Extract the (x, y) coordinate from the center of the cell holding the provided text.  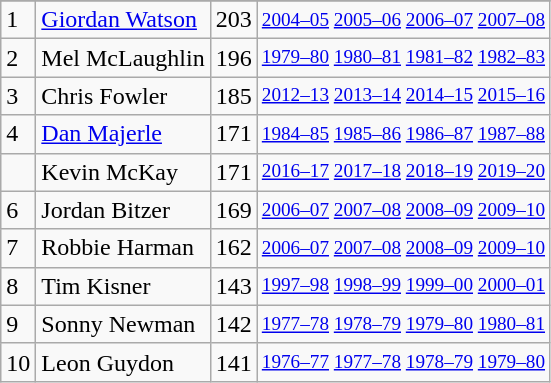
1979–80 1980–81 1981–82 1982–83 (403, 58)
Sonny Newman (123, 324)
Jordan Bitzer (123, 210)
Mel McLaughlin (123, 58)
1984–85 1985–86 1986–87 1987–88 (403, 134)
Dan Majerle (123, 134)
10 (18, 362)
1 (18, 20)
4 (18, 134)
9 (18, 324)
2012–13 2013–14 2014–15 2015–16 (403, 96)
Tim Kisner (123, 286)
162 (234, 248)
Chris Fowler (123, 96)
2 (18, 58)
2016–17 2017–18 2018–19 2019–20 (403, 172)
7 (18, 248)
185 (234, 96)
1976–77 1977–78 1978–79 1979–80 (403, 362)
Robbie Harman (123, 248)
Giordan Watson (123, 20)
203 (234, 20)
3 (18, 96)
8 (18, 286)
Leon Guydon (123, 362)
143 (234, 286)
Kevin McKay (123, 172)
1977–78 1978–79 1979–80 1980–81 (403, 324)
1997–98 1998–99 1999–00 2000–01 (403, 286)
196 (234, 58)
142 (234, 324)
141 (234, 362)
169 (234, 210)
2004–05 2005–06 2006–07 2007–08 (403, 20)
6 (18, 210)
